From the cell containing the given text, extract its center point as [x, y] coordinate. 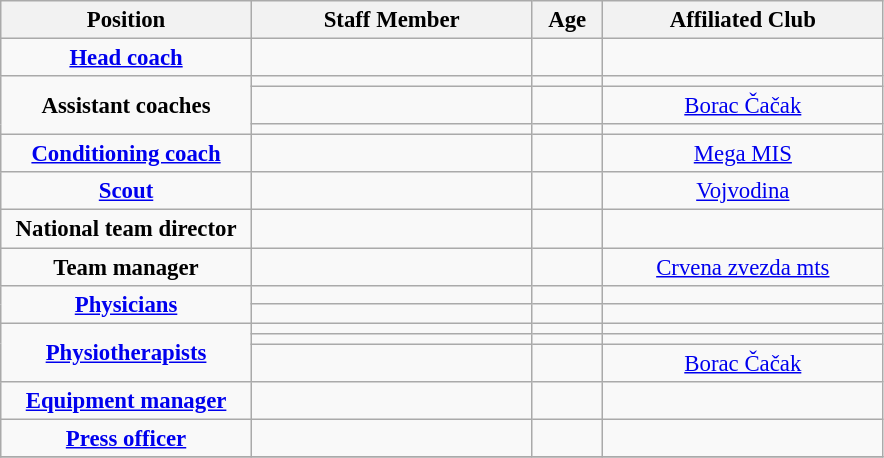
National team director [126, 229]
Physicians [126, 304]
Vojvodina [744, 191]
Equipment manager [126, 401]
Conditioning coach [126, 154]
Staff Member [392, 20]
Head coach [126, 58]
Physiotherapists [126, 352]
Age [568, 20]
Affiliated Club [744, 20]
Press officer [126, 438]
Crvena zvezda mts [744, 267]
Mega MIS [744, 154]
Assistant coaches [126, 106]
Team manager [126, 267]
Scout [126, 191]
Position [126, 20]
